Provide the (X, Y) coordinate of the cell's center where the given text is located.  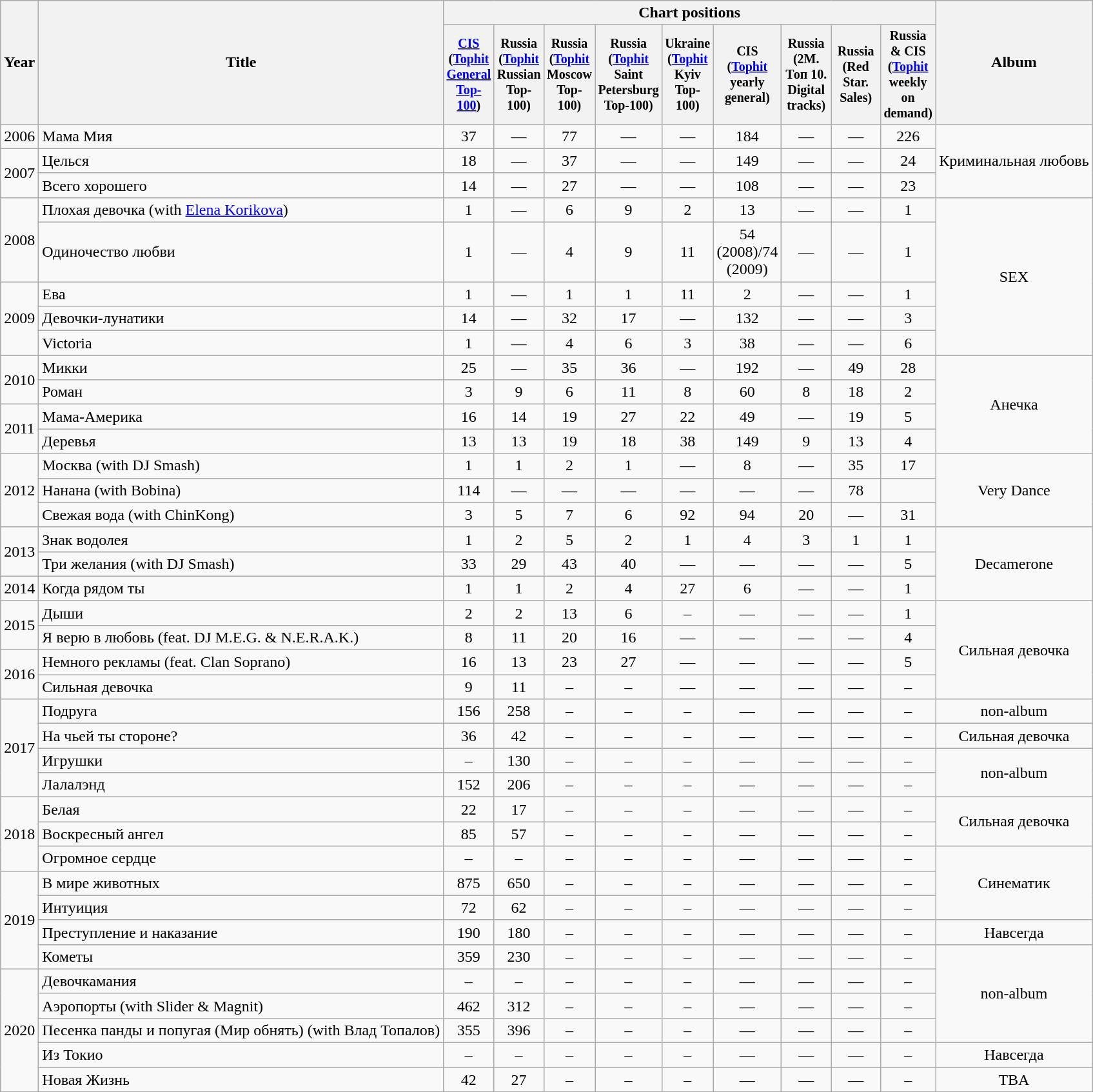
Russia (Red Star. Sales) (856, 75)
25 (469, 368)
258 (518, 711)
Анечка (1014, 404)
Синематик (1014, 883)
Year (19, 63)
Знак водолея (241, 539)
2020 (19, 1030)
Преступление и наказание (241, 932)
Russia (Tophit Moscow Top-100) (569, 75)
77 (569, 136)
Decameronе (1014, 564)
2019 (19, 920)
Ева (241, 294)
Микки (241, 368)
2016 (19, 675)
Девочки-лунатики (241, 319)
Title (241, 63)
Интуиция (241, 908)
132 (747, 319)
Russia (Tophit Saint Petersburg Top-100) (629, 75)
2017 (19, 748)
Подруга (241, 711)
184 (747, 136)
192 (747, 368)
Москва (with DJ Smash) (241, 466)
94 (747, 515)
31 (908, 515)
Russia & CIS (Tophit weekly on demand) (908, 75)
Целься (241, 161)
Новая Жизнь (241, 1080)
2008 (19, 239)
462 (469, 1006)
Нанана (with Bobina) (241, 490)
33 (469, 564)
62 (518, 908)
152 (469, 785)
40 (629, 564)
32 (569, 319)
226 (908, 136)
Кометы (241, 957)
Белая (241, 809)
28 (908, 368)
60 (747, 392)
Плохая девочка (with Elena Korikova) (241, 210)
230 (518, 957)
72 (469, 908)
2015 (19, 625)
57 (518, 834)
Дыши (241, 613)
43 (569, 564)
92 (687, 515)
2014 (19, 588)
156 (469, 711)
Игрушки (241, 760)
2011 (19, 429)
Victoria (241, 343)
2018 (19, 834)
Песенка панды и попугая (Мир обнять) (with Влад Топалов) (241, 1030)
Russia (Tophit Russian Top-100) (518, 75)
Одиночество любви (241, 252)
359 (469, 957)
Аэропорты (with Slider & Magnit) (241, 1006)
78 (856, 490)
Свежая вода (with ChinKong) (241, 515)
Album (1014, 63)
875 (469, 883)
114 (469, 490)
Лалалэнд (241, 785)
Мама-Америка (241, 417)
180 (518, 932)
SEX (1014, 276)
Из Токио (241, 1055)
2007 (19, 173)
Мама Мия (241, 136)
396 (518, 1030)
2009 (19, 319)
206 (518, 785)
Три желания (with DJ Smash) (241, 564)
Огромное сердце (241, 859)
На чьей ты стороне? (241, 736)
Криминальная любовь (1014, 161)
130 (518, 760)
CIS (Tophit General Top-100) (469, 75)
108 (747, 185)
Chart positions (690, 13)
Я верю в любовь (feat. DJ M.E.G. & N.E.R.A.K.) (241, 637)
7 (569, 515)
355 (469, 1030)
Роман (241, 392)
312 (518, 1006)
2013 (19, 551)
54 (2008)/74 (2009) (747, 252)
Девочкамания (241, 981)
650 (518, 883)
TBA (1014, 1080)
2006 (19, 136)
2012 (19, 490)
Russia (2М. Топ 10. Digital tracks) (806, 75)
Когда рядом ты (241, 588)
85 (469, 834)
2010 (19, 380)
29 (518, 564)
Ukraine (Tophit Kyiv Top-100) (687, 75)
Воскресный ангел (241, 834)
24 (908, 161)
Very Dance (1014, 490)
Всего хорошего (241, 185)
CIS (Tophit yearly general) (747, 75)
190 (469, 932)
Деревья (241, 441)
В мире животных (241, 883)
Немного рекламы (feat. Clan Soprano) (241, 662)
